Find where the given text appears and provide that cell's center as (X, Y) coordinate. 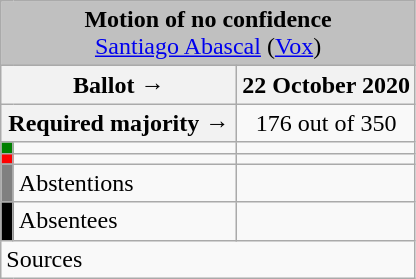
Ballot → (119, 85)
Abstentions (125, 183)
22 October 2020 (326, 85)
176 out of 350 (326, 123)
Motion of no confidenceSantiago Abascal (Vox) (208, 34)
Sources (208, 259)
Absentees (125, 221)
Required majority → (119, 123)
